Output the [x, y] coordinate of the center of the cell containing the given text.  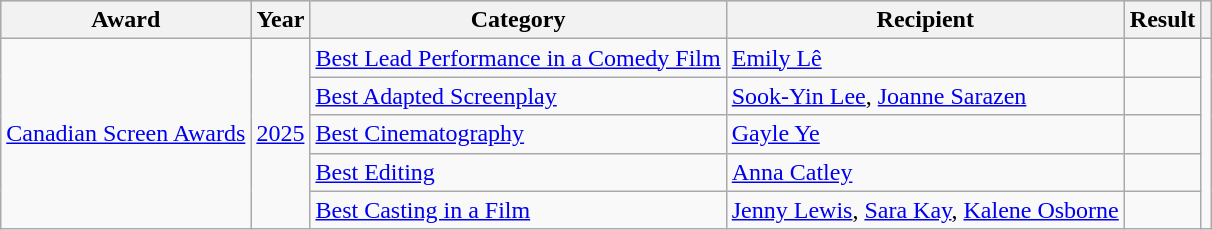
Best Casting in a Film [518, 210]
Best Adapted Screenplay [518, 96]
Jenny Lewis, Sara Kay, Kalene Osborne [925, 210]
Anna Catley [925, 172]
Sook-Yin Lee, Joanne Sarazen [925, 96]
Result [1162, 20]
Category [518, 20]
Canadian Screen Awards [126, 134]
2025 [280, 134]
Emily Lê [925, 58]
Year [280, 20]
Best Editing [518, 172]
Best Cinematography [518, 134]
Award [126, 20]
Recipient [925, 20]
Gayle Ye [925, 134]
Best Lead Performance in a Comedy Film [518, 58]
